Locate the cell with the specified text and output its (x, y) center coordinate. 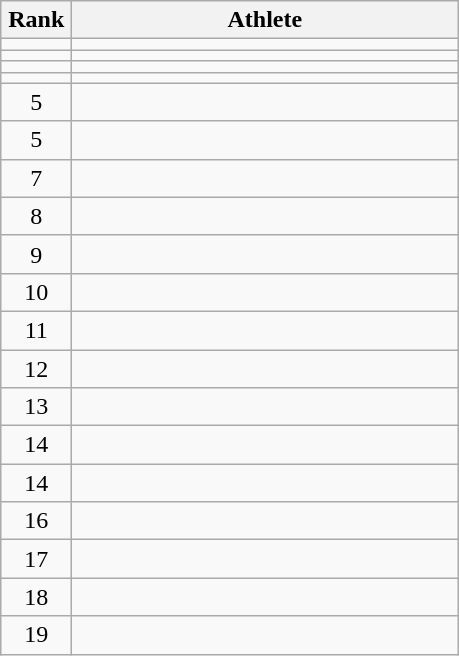
17 (36, 559)
Athlete (265, 20)
Rank (36, 20)
19 (36, 635)
11 (36, 330)
16 (36, 521)
18 (36, 597)
8 (36, 216)
12 (36, 369)
13 (36, 407)
9 (36, 254)
10 (36, 292)
7 (36, 178)
